Determine the (x, y) coordinate at the center of the cell enclosing the given text.  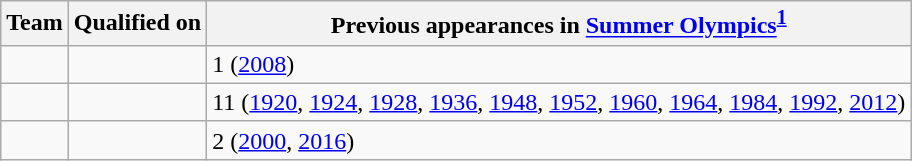
2 (2000, 2016) (559, 140)
11 (1920, 1924, 1928, 1936, 1948, 1952, 1960, 1964, 1984, 1992, 2012) (559, 102)
Previous appearances in Summer Olympics1 (559, 24)
1 (2008) (559, 64)
Team (35, 24)
Qualified on (137, 24)
